Determine the [X, Y] coordinate at the center of the cell enclosing the given text.  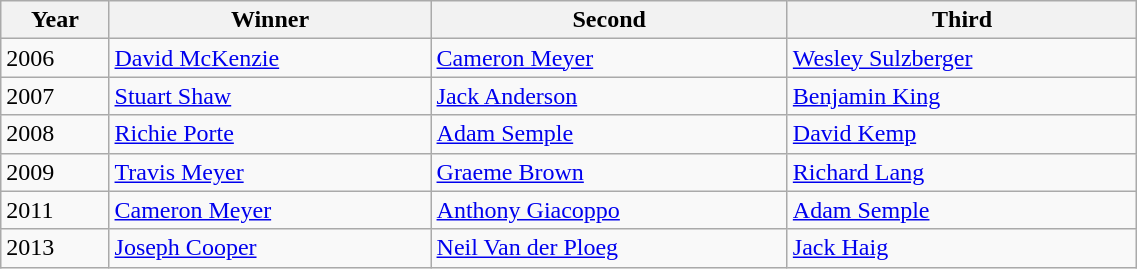
David Kemp [962, 134]
Anthony Giacoppo [609, 210]
Year [55, 20]
Jack Haig [962, 248]
Neil Van der Ploeg [609, 248]
Winner [270, 20]
2008 [55, 134]
Stuart Shaw [270, 96]
Richie Porte [270, 134]
Benjamin King [962, 96]
Joseph Cooper [270, 248]
Third [962, 20]
2011 [55, 210]
2007 [55, 96]
Second [609, 20]
2013 [55, 248]
David McKenzie [270, 58]
Richard Lang [962, 172]
Graeme Brown [609, 172]
2009 [55, 172]
2006 [55, 58]
Travis Meyer [270, 172]
Wesley Sulzberger [962, 58]
Jack Anderson [609, 96]
